Detect which cell encompasses the target text, then output its (x, y) center coordinate. 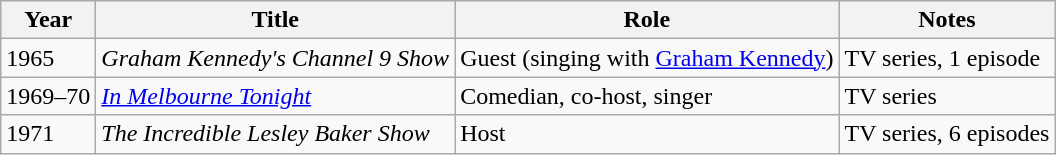
The Incredible Lesley Baker Show (276, 134)
Role (647, 20)
Title (276, 20)
1969–70 (48, 96)
1971 (48, 134)
TV series (947, 96)
1965 (48, 58)
Year (48, 20)
TV series, 1 episode (947, 58)
Graham Kennedy's Channel 9 Show (276, 58)
In Melbourne Tonight (276, 96)
Notes (947, 20)
Host (647, 134)
TV series, 6 episodes (947, 134)
Comedian, co-host, singer (647, 96)
Guest (singing with Graham Kennedy) (647, 58)
